Output the (X, Y) coordinate of the center of the cell containing the given text.  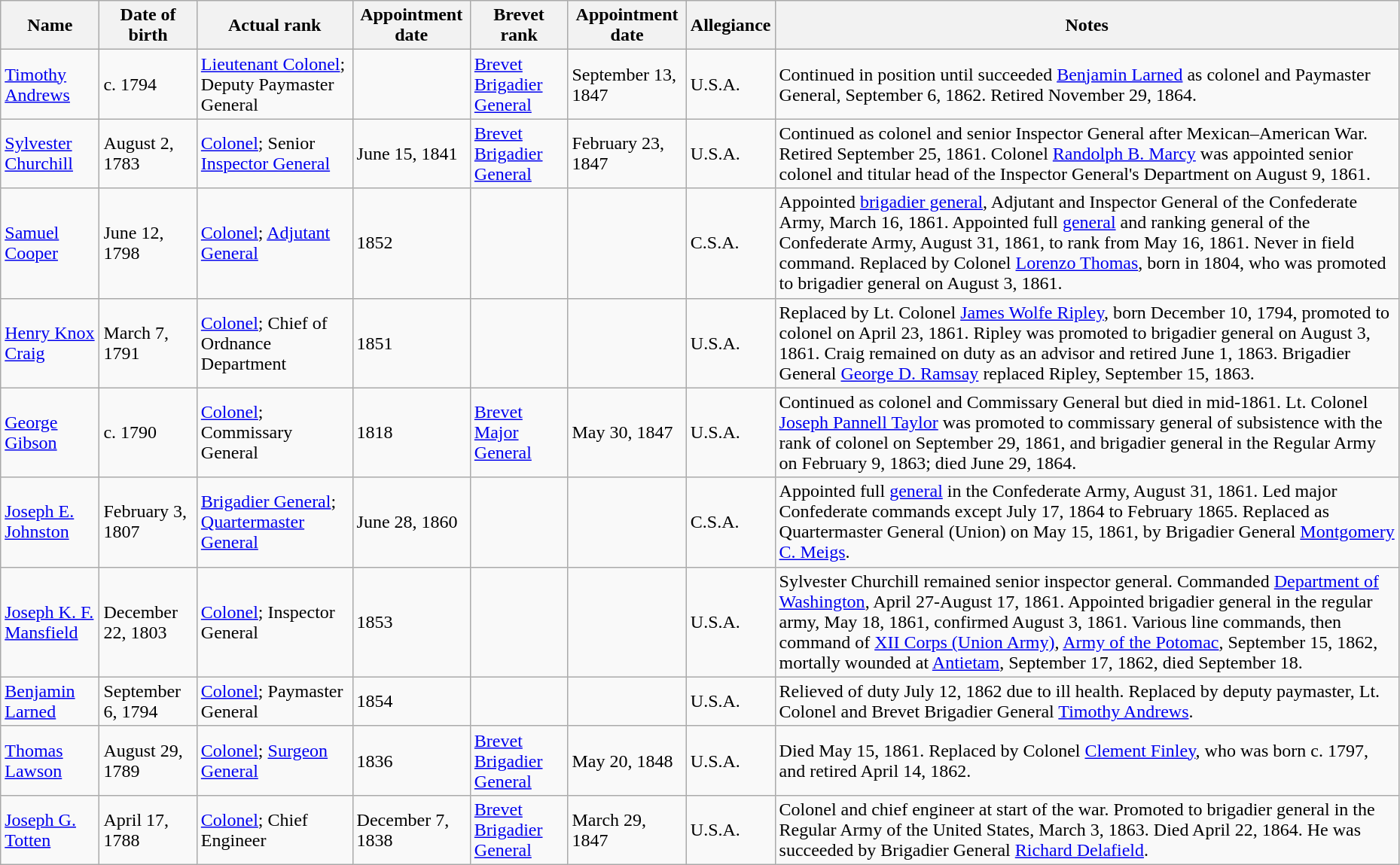
1854 (411, 702)
August 29, 1789 (148, 760)
Allegiance (731, 26)
Lieutenant Colonel; Deputy Paymaster General (274, 84)
Colonel; Chief of Ordnance Department (274, 343)
1836 (411, 760)
Colonel; Paymaster General (274, 702)
Joseph E. Johnston (50, 522)
Colonel; Senior Inspector General (274, 154)
December 7, 1838 (411, 830)
Brigadier General; Quartermaster General (274, 522)
Brevet rank (519, 26)
March 7, 1791 (148, 343)
June 28, 1860 (411, 522)
Samuel Cooper (50, 243)
c. 1790 (148, 432)
Colonel; Adjutant General (274, 243)
Colonel; Chief Engineer (274, 830)
1852 (411, 243)
December 22, 1803 (148, 622)
Name (50, 26)
February 23, 1847 (627, 154)
Benjamin Larned (50, 702)
1818 (411, 432)
Joseph K. F. Mansfield (50, 622)
Died May 15, 1861. Replaced by Colonel Clement Finley, who was born c. 1797, and retired April 14, 1862. (1087, 760)
Thomas Lawson (50, 760)
Actual rank (274, 26)
Colonel; Surgeon General (274, 760)
June 12, 1798 (148, 243)
Colonel; Inspector General (274, 622)
Timothy Andrews (50, 84)
1851 (411, 343)
February 3, 1807 (148, 522)
September 6, 1794 (148, 702)
Date of birth (148, 26)
Sylvester Churchill (50, 154)
1853 (411, 622)
Henry Knox Craig (50, 343)
George Gibson (50, 432)
August 2, 1783 (148, 154)
June 15, 1841 (411, 154)
April 17, 1788 (148, 830)
May 30, 1847 (627, 432)
Continued in position until succeeded Benjamin Larned as colonel and Paymaster General, September 6, 1862. Retired November 29, 1864. (1087, 84)
Relieved of duty July 12, 1862 due to ill health. Replaced by deputy paymaster, Lt. Colonel and Brevet Brigadier General Timothy Andrews. (1087, 702)
Colonel; Commissary General (274, 432)
September 13, 1847 (627, 84)
c. 1794 (148, 84)
March 29, 1847 (627, 830)
Notes (1087, 26)
Joseph G. Totten (50, 830)
Brevet Major General (519, 432)
May 20, 1848 (627, 760)
